From the cell containing the given text, extract its center point as [X, Y] coordinate. 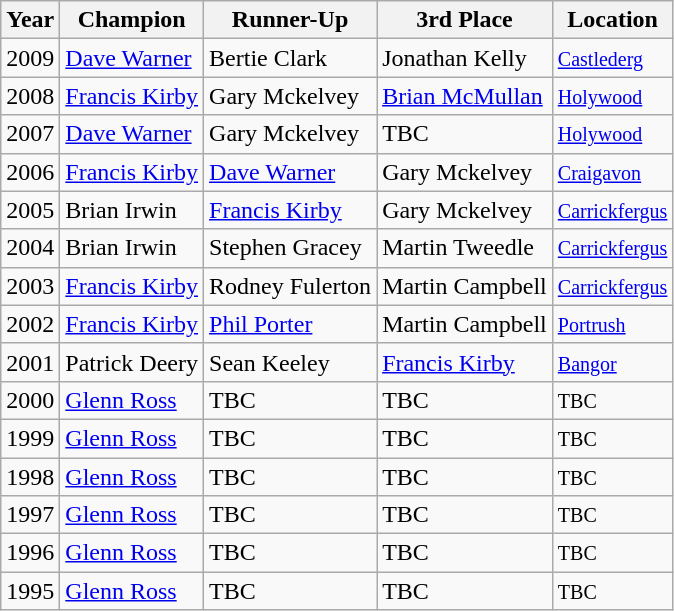
Runner-Up [290, 20]
Champion [132, 20]
Jonathan Kelly [465, 58]
2009 [30, 58]
1997 [30, 515]
1996 [30, 553]
Portrush [612, 324]
2008 [30, 96]
2001 [30, 362]
3rd Place [465, 20]
Patrick Deery [132, 362]
Martin Tweedle [465, 248]
2004 [30, 248]
Sean Keeley [290, 362]
1999 [30, 438]
2000 [30, 400]
Castlederg [612, 58]
2002 [30, 324]
Bangor [612, 362]
2003 [30, 286]
Craigavon [612, 172]
Phil Porter [290, 324]
Year [30, 20]
2006 [30, 172]
1998 [30, 477]
2007 [30, 134]
Rodney Fulerton [290, 286]
Stephen Gracey [290, 248]
Brian McMullan [465, 96]
1995 [30, 591]
Location [612, 20]
Bertie Clark [290, 58]
2005 [30, 210]
